Search for the cell housing the specified text and yield its [x, y] center coordinate. 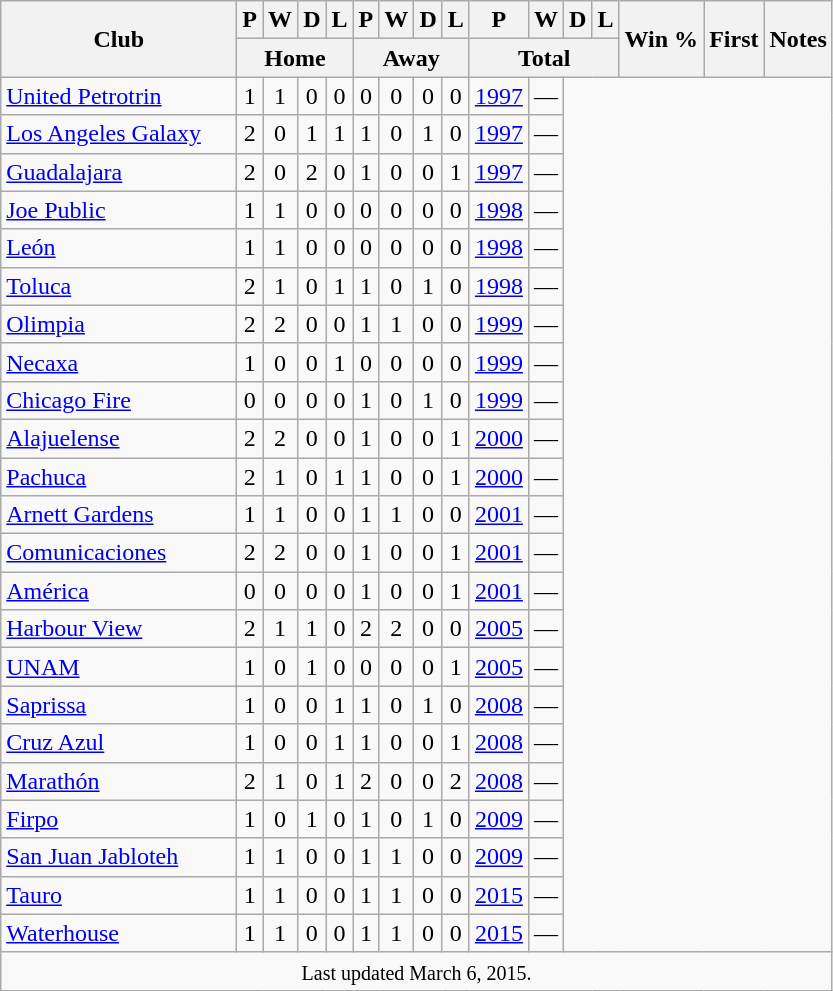
Arnett Gardens [119, 515]
América [119, 591]
León [119, 248]
Saprissa [119, 705]
Joe Public [119, 210]
Olimpia [119, 324]
Guadalajara [119, 172]
Waterhouse [119, 933]
Last updated March 6, 2015. [417, 971]
Win % [662, 39]
Tauro [119, 895]
Home [295, 58]
Toluca [119, 286]
United Petrotrin [119, 96]
Los Angeles Galaxy [119, 134]
Harbour View [119, 629]
Total [544, 58]
Away [411, 58]
Alajuelense [119, 438]
UNAM [119, 667]
San Juan Jabloteh [119, 857]
Comunicaciones [119, 553]
Pachuca [119, 477]
Marathón [119, 781]
Chicago Fire [119, 400]
First [734, 39]
Necaxa [119, 362]
Firpo [119, 819]
Notes [798, 39]
Club [119, 39]
Cruz Azul [119, 743]
